Pinpoint the cell where the given text exists, returning its [X, Y] midpoint coordinate. 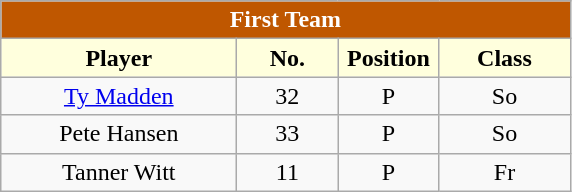
Ty Madden [119, 96]
First Team [286, 20]
Tanner Witt [119, 172]
Fr [504, 172]
Player [119, 58]
Class [504, 58]
33 [288, 134]
11 [288, 172]
32 [288, 96]
Position [388, 58]
No. [288, 58]
Pete Hansen [119, 134]
